Pinpoint the cell where the given text exists, returning its (x, y) midpoint coordinate. 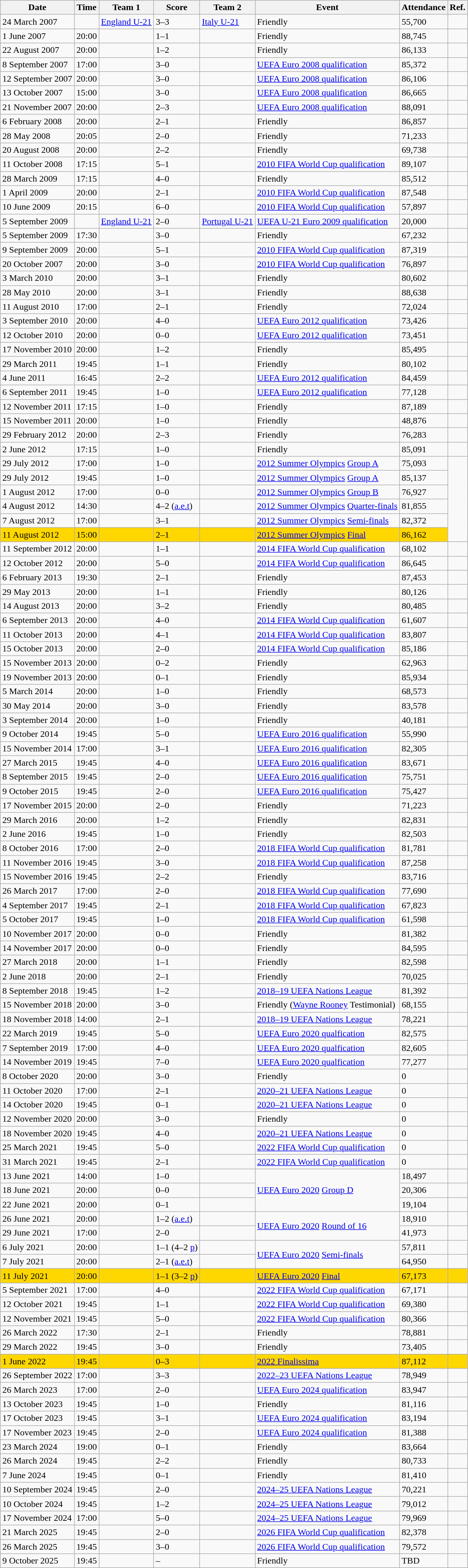
67,171 (423, 1290)
UEFA Euro 2020 Group D (327, 1190)
8 September 2015 (37, 777)
9 September 2009 (37, 250)
11 August 2012 (37, 535)
– (177, 1561)
18,497 (423, 1176)
12 October 2012 (37, 563)
77,277 (423, 1062)
82,598 (423, 962)
16:45 (86, 378)
1 June 2007 (37, 36)
5 September 2021 (37, 1290)
86,665 (423, 93)
21 March 2025 (37, 1532)
81,116 (423, 1404)
83,807 (423, 635)
6 February 2013 (37, 577)
17 November 2023 (37, 1432)
2012 Summer Olympics Final (327, 535)
6 September 2011 (37, 392)
4 September 2017 (37, 905)
31 March 2021 (37, 1162)
1–1 (3–2 p) (177, 1276)
18 November 2020 (37, 1133)
12 November 2011 (37, 406)
11 October 2008 (37, 164)
57,897 (423, 207)
22 June 2021 (37, 1204)
14 October 2020 (37, 1105)
83,671 (423, 763)
68,573 (423, 692)
29 March 2011 (37, 364)
Time (86, 7)
81,781 (423, 848)
86,106 (423, 79)
15 November 2011 (37, 421)
4 August 2012 (37, 506)
62,963 (423, 663)
29 May 2013 (37, 592)
2 June 2018 (37, 976)
Event (327, 7)
88,638 (423, 292)
82,605 (423, 1048)
18 November 2018 (37, 1019)
81,855 (423, 506)
28 May 2010 (37, 292)
TBD (423, 1561)
1 April 2009 (37, 193)
29 June 2021 (37, 1233)
76,897 (423, 264)
17 November 2010 (37, 349)
UEFA Euro 2020 Semi-finals (327, 1254)
55,990 (423, 734)
71,223 (423, 805)
89,107 (423, 164)
76,927 (423, 492)
1 August 2012 (37, 492)
20 October 2007 (37, 264)
5 October 2017 (37, 920)
2012 Summer Olympics Quarter-finals (327, 506)
82,378 (423, 1532)
27 March 2018 (37, 962)
2022 Finalissima (327, 1361)
7 September 2019 (37, 1048)
4–2 (a.e.t) (177, 506)
29 March 2016 (37, 820)
79,969 (423, 1518)
26 March 2023 (37, 1390)
77,690 (423, 891)
11 October 2013 (37, 635)
78,949 (423, 1376)
11 November 2016 (37, 862)
25 March 2021 (37, 1148)
8 September 2007 (37, 64)
81,382 (423, 934)
78,881 (423, 1333)
75,427 (423, 791)
2012 Summer Olympics Group B (327, 492)
83,947 (423, 1390)
85,091 (423, 449)
67,232 (423, 235)
80,366 (423, 1318)
8 October 2020 (37, 1076)
28 May 2008 (37, 136)
UEFA Euro 2020 Round of 16 (327, 1226)
Attendance (423, 7)
18,910 (423, 1219)
85,137 (423, 478)
6 February 2008 (37, 121)
87,319 (423, 250)
5 March 2014 (37, 692)
80,602 (423, 278)
83,716 (423, 877)
67,173 (423, 1276)
Friendly (Wayne Rooney Testimonial) (327, 1005)
81,388 (423, 1432)
2012 Summer Olympics Semi-finals (327, 520)
82,372 (423, 520)
86,133 (423, 50)
17 October 2023 (37, 1418)
3 September 2010 (37, 321)
20:15 (86, 207)
78,221 (423, 1019)
85,495 (423, 349)
87,548 (423, 193)
11 August 2010 (37, 307)
9 October 2015 (37, 791)
Ref. (458, 7)
28 March 2009 (37, 179)
84,595 (423, 948)
19:30 (86, 577)
9 October 2025 (37, 1561)
6 September 2013 (37, 620)
11 October 2020 (37, 1091)
Date (37, 7)
80,733 (423, 1461)
48,876 (423, 421)
84,459 (423, 378)
11 September 2012 (37, 549)
Team 1 (126, 7)
8 September 2018 (37, 991)
20:05 (86, 136)
11 July 2021 (37, 1276)
70,221 (423, 1489)
2–1 (a.e.t) (177, 1261)
82,575 (423, 1033)
29 February 2012 (37, 435)
41,973 (423, 1233)
19:00 (86, 1447)
14 November 2017 (37, 948)
26 March 2025 (37, 1547)
30 May 2014 (37, 706)
1–1 (4–2 p) (177, 1247)
7 June 2024 (37, 1475)
17 November 2024 (37, 1518)
21 November 2007 (37, 107)
15 November 2018 (37, 1005)
85,934 (423, 677)
87,453 (423, 577)
86,162 (423, 535)
61,598 (423, 920)
2022–23 UEFA Nations League (327, 1376)
6–0 (177, 207)
14:30 (86, 506)
4–1 (177, 635)
67,823 (423, 905)
14 August 2013 (37, 606)
70,025 (423, 976)
68,155 (423, 1005)
12 November 2021 (37, 1318)
29 March 2022 (37, 1347)
3 March 2010 (37, 278)
86,857 (423, 121)
Team 2 (228, 7)
76,283 (423, 435)
20,000 (423, 221)
0–3 (177, 1361)
73,451 (423, 335)
10 June 2009 (37, 207)
1 June 2022 (37, 1361)
75,093 (423, 464)
13 October 2023 (37, 1404)
10 October 2024 (37, 1504)
12 October 2021 (37, 1304)
7 July 2021 (37, 1261)
73,405 (423, 1347)
2 June 2016 (37, 834)
86,645 (423, 563)
26 March 2017 (37, 891)
12 September 2007 (37, 79)
13 October 2007 (37, 93)
85,372 (423, 64)
15 November 2014 (37, 748)
88,745 (423, 36)
3 September 2014 (37, 720)
26 March 2022 (37, 1333)
85,512 (423, 179)
87,112 (423, 1361)
9 October 2014 (37, 734)
83,664 (423, 1447)
80,126 (423, 592)
81,410 (423, 1475)
18 June 2021 (37, 1190)
20 August 2008 (37, 150)
22 August 2007 (37, 50)
77,128 (423, 392)
Score (177, 7)
15 October 2013 (37, 649)
23 March 2024 (37, 1447)
27 March 2015 (37, 763)
1–2 (a.e.t) (177, 1219)
73,426 (423, 321)
75,751 (423, 777)
68,102 (423, 549)
81,392 (423, 991)
83,578 (423, 706)
8 October 2016 (37, 848)
83,194 (423, 1418)
85,186 (423, 649)
72,024 (423, 307)
0–2 (177, 663)
3–2 (177, 606)
26 June 2021 (37, 1219)
26 March 2024 (37, 1461)
61,607 (423, 620)
7–0 (177, 1062)
Italy U-21 (228, 22)
80,102 (423, 364)
22 March 2019 (37, 1033)
12 November 2020 (37, 1119)
57,811 (423, 1247)
10 November 2017 (37, 934)
2 June 2012 (37, 449)
26 September 2022 (37, 1376)
Portugal U-21 (228, 221)
4 June 2011 (37, 378)
40,181 (423, 720)
10 September 2024 (37, 1489)
71,233 (423, 136)
79,012 (423, 1504)
14 November 2019 (37, 1062)
87,258 (423, 862)
20,306 (423, 1190)
80,485 (423, 606)
87,189 (423, 406)
24 March 2007 (37, 22)
69,738 (423, 150)
79,572 (423, 1547)
64,950 (423, 1261)
15 November 2016 (37, 877)
19,104 (423, 1204)
13 June 2021 (37, 1176)
6 July 2021 (37, 1247)
55,700 (423, 22)
82,503 (423, 834)
UEFA Euro 2020 Final (327, 1276)
69,380 (423, 1304)
82,305 (423, 748)
15 November 2013 (37, 663)
82,831 (423, 820)
12 October 2010 (37, 335)
7 August 2012 (37, 520)
17 November 2015 (37, 805)
19 November 2013 (37, 677)
88,091 (423, 107)
UEFA U-21 Euro 2009 qualification (327, 221)
